Extract the [x, y] coordinate from the center of the cell holding the provided text.  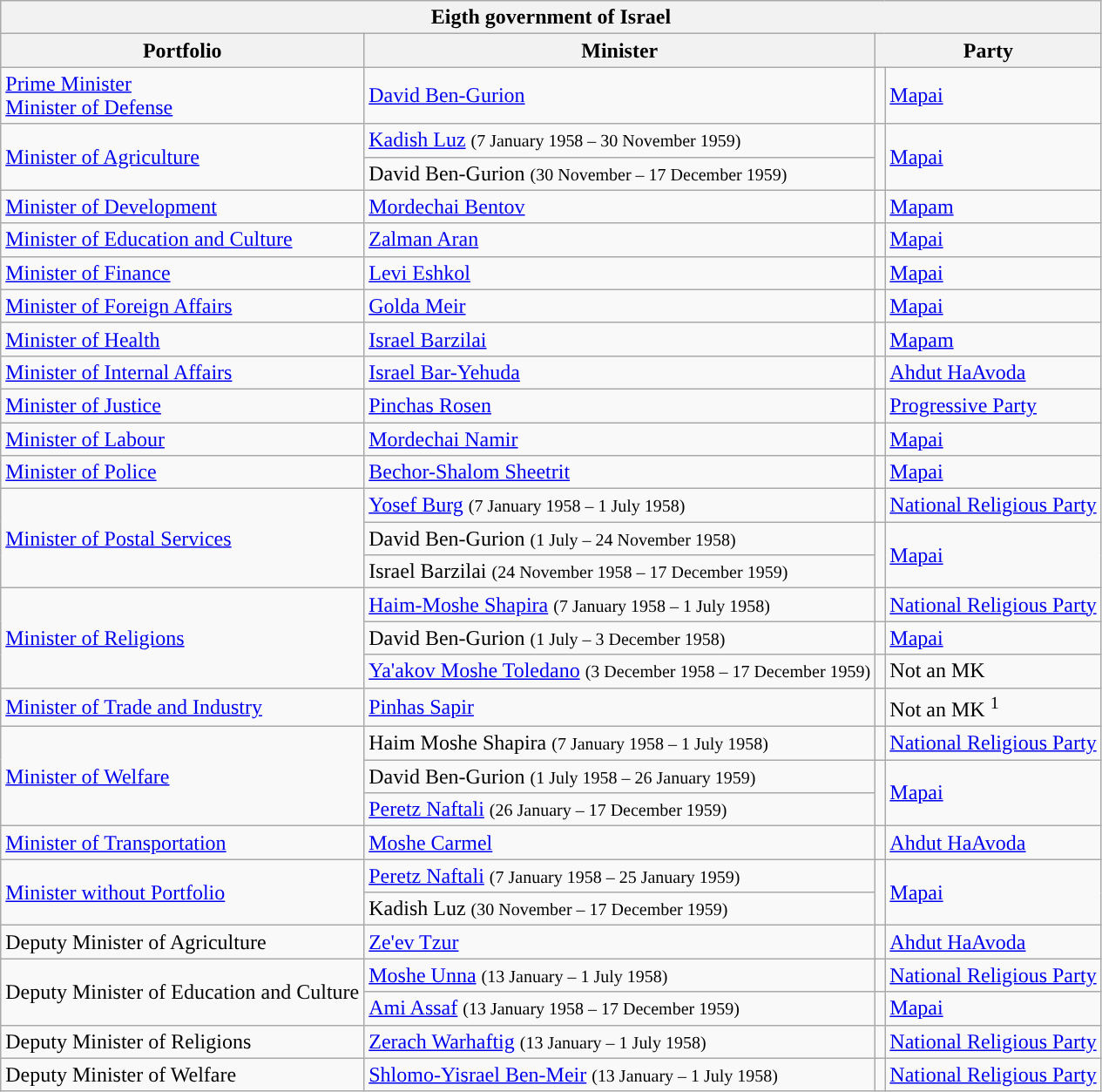
Kadish Luz (30 November – 17 December 1959) [620, 909]
David Ben-Gurion (1 July – 3 December 1958) [620, 638]
Minister of Health [183, 339]
Israel Barzilai [620, 339]
Mordechai Namir [620, 438]
Pinchas Rosen [620, 405]
Ami Assaf (13 January 1958 – 17 December 1959) [620, 1008]
Peretz Naftali (26 January – 17 December 1959) [620, 810]
Minister of Welfare [183, 777]
Pinhas Sapir [620, 708]
Deputy Minister of Religions [183, 1041]
Minister of Religions [183, 638]
Minister without Portfolio [183, 892]
Haim-Moshe Shapira (7 January 1958 – 1 July 1958) [620, 605]
Shlomo-Yisrael Ben-Meir (13 January – 1 July 1958) [620, 1075]
Kadish Luz (7 January 1958 – 30 November 1959) [620, 140]
Progressive Party [993, 405]
Minister of Internal Affairs [183, 372]
Golda Meir [620, 306]
Deputy Minister of Agriculture [183, 942]
Eigth government of Israel [551, 17]
Party [988, 51]
Yosef Burg (7 January 1958 – 1 July 1958) [620, 505]
Levi Eshkol [620, 273]
Moshe Unna (13 January – 1 July 1958) [620, 975]
Bechor-Shalom Sheetrit [620, 472]
David Ben-Gurion [620, 96]
Minister of Development [183, 207]
Minister of Foreign Affairs [183, 306]
Not an MK [993, 671]
Israel Bar-Yehuda [620, 372]
Minister of Police [183, 472]
Minister [620, 51]
David Ben-Gurion (30 November – 17 December 1959) [620, 173]
Minister of Transportation [183, 843]
Minister of Trade and Industry [183, 708]
David Ben-Gurion (1 July – 24 November 1958) [620, 539]
Ya'akov Moshe Toledano (3 December 1958 – 17 December 1959) [620, 671]
Minister of Education and Culture [183, 240]
Zalman Aran [620, 240]
Mordechai Bentov [620, 207]
Moshe Carmel [620, 843]
David Ben-Gurion (1 July 1958 – 26 January 1959) [620, 777]
Minister of Justice [183, 405]
Israel Barzilai (24 November 1958 – 17 December 1959) [620, 572]
Zerach Warhaftig (13 January – 1 July 1958) [620, 1041]
Deputy Minister of Education and Culture [183, 992]
Not an MK 1 [993, 708]
Prime MinisterMinister of Defense [183, 96]
Deputy Minister of Welfare [183, 1075]
Haim Moshe Shapira (7 January 1958 – 1 July 1958) [620, 743]
Minister of Finance [183, 273]
Minister of Postal Services [183, 539]
Ze'ev Tzur [620, 942]
Peretz Naftali (7 January 1958 – 25 January 1959) [620, 876]
Portfolio [183, 51]
Minister of Labour [183, 438]
Minister of Agriculture [183, 157]
